Return the [x, y] coordinate for the center point of the cell that contains the specified text.  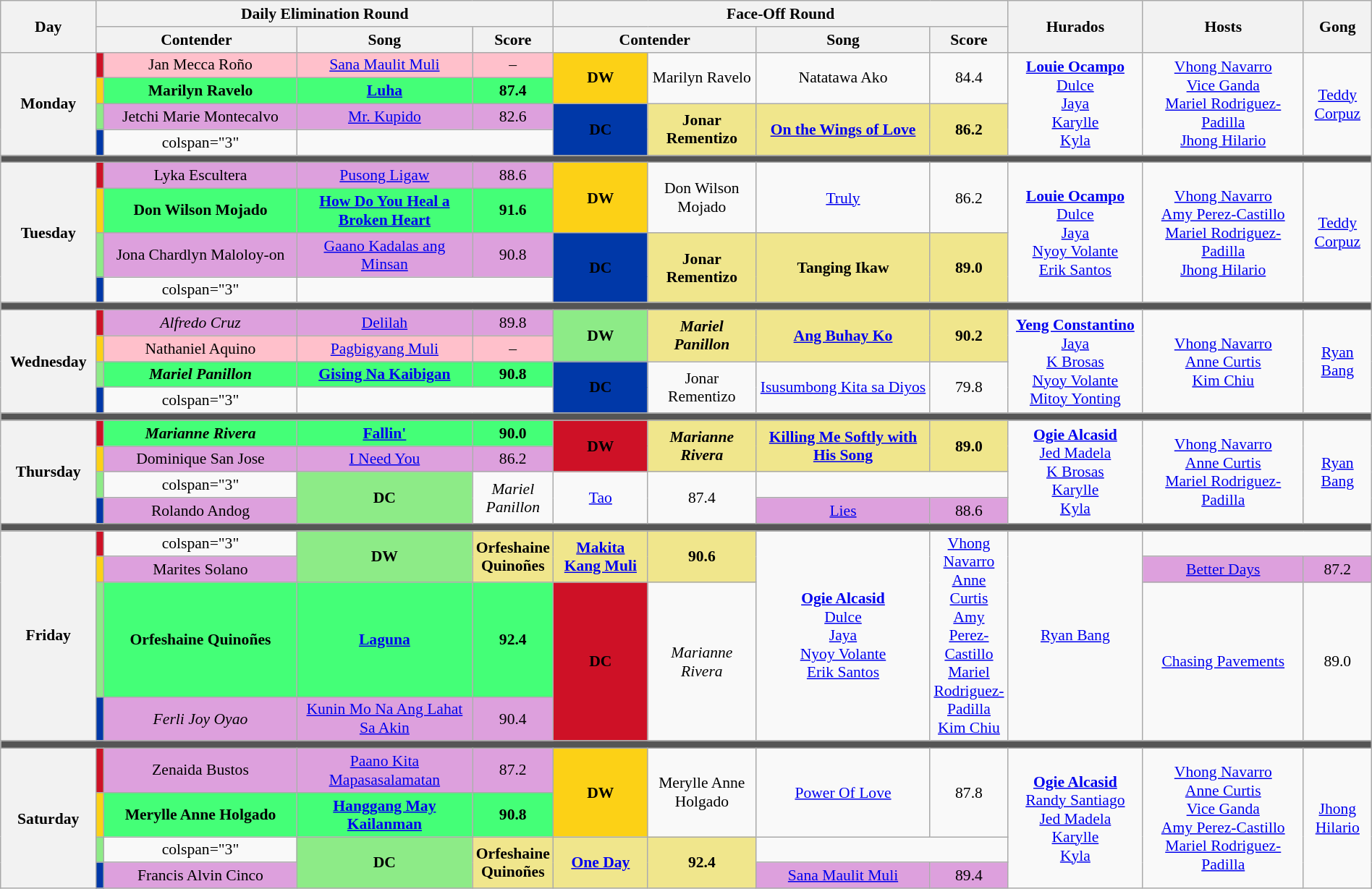
Thursday [48, 472]
90.6 [702, 557]
Mr. Kupido [385, 117]
Jona Chardlyn Maloloy-on [200, 255]
Jetchi Marie Montecalvo [200, 117]
Vhong NavarroAmy Perez-CastilloMariel Rodriguez-PadillaJhong Hilario [1223, 233]
Pagbigyang Muli [385, 349]
Tuesday [48, 233]
Dominique San Jose [200, 459]
89.8 [513, 323]
Zenaida Bustos [200, 771]
Delilah [385, 323]
84.4 [968, 78]
87.8 [968, 793]
Vhong NavarroAnne CurtisVice GandaAmy Perez-CastilloMariel Rodriguez-Padilla [1223, 819]
Wednesday [48, 362]
90.0 [513, 433]
Ogie AlcasidDulceJayaNyoy VolanteErik Santos [844, 637]
Vhong NavarroAnne CurtisKim Chiu [1223, 362]
Rolando Andog [200, 511]
Tanging Ikaw [844, 268]
Fallin' [385, 433]
Jan Mecca Roño [200, 65]
Francis Alvin Cinco [200, 876]
91.6 [513, 211]
Lies [844, 511]
How Do You Heal a Broken Heart [385, 211]
Ogie AlcasidRandy SantiagoJed MadelaKarylleKyla [1075, 819]
Truly [844, 198]
Better Days [1223, 570]
Pusong Ligaw [385, 176]
Paano Kita Mapasasalamatan [385, 771]
Vhong NavarroVice GandaMariel Rodriguez-PadillaJhong Hilario [1223, 103]
Vhong NavarroAnne CurtisMariel Rodriguez-Padilla [1223, 472]
Louie OcampoDulceJayaNyoy VolanteErik Santos [1075, 233]
Ogie AlcasidJed MadelaK BrosasKarylleKyla [1075, 472]
Hosts [1223, 26]
Tao [601, 498]
Vhong NavarroAnne CurtisAmy Perez-CastilloMariel Rodriguez-PadillaKim Chiu [968, 637]
Louie OcampoDulceJayaKarylleKyla [1075, 103]
Luha [385, 91]
Power Of Love [844, 793]
82.6 [513, 117]
One Day [601, 862]
Gong [1337, 26]
I Need You [385, 459]
79.8 [968, 388]
Yeng ConstantinoJayaK BrosasNyoy VolanteMitoy Yonting [1075, 362]
Ferli Joy Oyao [200, 719]
Laguna [385, 639]
Alfredo Cruz [200, 323]
Gaano Kadalas ang Minsan [385, 255]
Nathaniel Aquino [200, 349]
Friday [48, 637]
Face-Off Round [781, 14]
Saturday [48, 819]
On the Wings of Love [844, 130]
Marites Solano [200, 570]
89.4 [968, 876]
90.2 [968, 336]
Lyka Escultera [200, 176]
Daily Elimination Round [325, 14]
Natatawa Ako [844, 78]
Ang Buhay Ko [844, 336]
Hurados [1075, 26]
90.4 [513, 719]
Hanggang May Kailanman [385, 814]
Monday [48, 103]
Makita Kang Muli [601, 557]
Day [48, 26]
Jhong Hilario [1337, 819]
Chasing Pavements [1223, 661]
Gising Na Kaibigan [385, 375]
Killing Me Softly with His Song [844, 446]
Kunin Mo Na Ang Lahat Sa Akin [385, 719]
Isusumbong Kita sa Diyos [844, 388]
